From the cell containing the given text, extract its center point as [X, Y] coordinate. 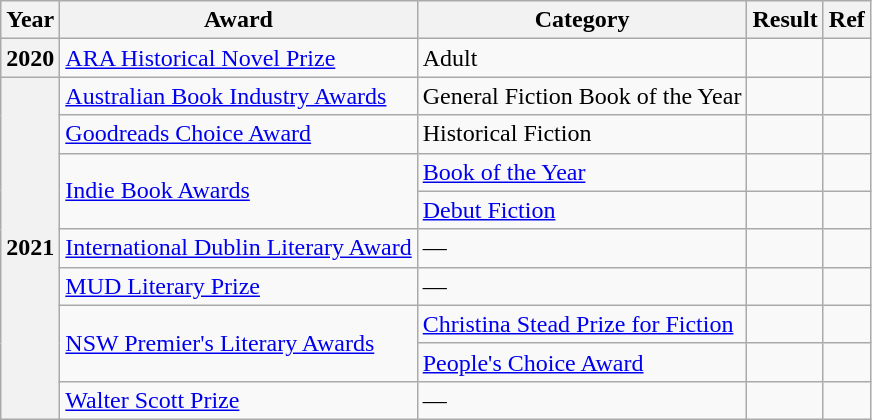
Year [30, 20]
Award [238, 20]
International Dublin Literary Award [238, 248]
2021 [30, 248]
Category [582, 20]
People's Choice Award [582, 362]
Debut Fiction [582, 210]
NSW Premier's Literary Awards [238, 343]
ARA Historical Novel Prize [238, 58]
Australian Book Industry Awards [238, 96]
Goodreads Choice Award [238, 134]
MUD Literary Prize [238, 286]
Christina Stead Prize for Fiction [582, 324]
Historical Fiction [582, 134]
Adult [582, 58]
Book of the Year [582, 172]
Ref [846, 20]
Indie Book Awards [238, 191]
2020 [30, 58]
Result [785, 20]
General Fiction Book of the Year [582, 96]
Walter Scott Prize [238, 400]
